Identify which cell holds the provided text, then report its [X, Y] central coordinate. 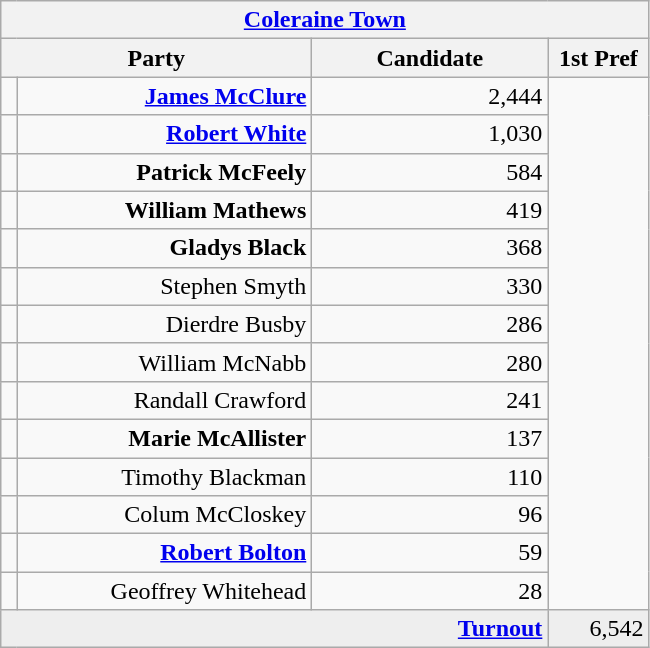
Party [156, 58]
Timothy Blackman [164, 477]
Robert White [164, 134]
330 [430, 286]
1st Pref [598, 58]
Marie McAllister [164, 438]
Robert Bolton [164, 553]
59 [430, 553]
368 [430, 248]
96 [430, 515]
6,542 [598, 629]
419 [430, 210]
Randall Crawford [164, 400]
Gladys Black [164, 248]
William Mathews [164, 210]
Geoffrey Whitehead [164, 591]
William McNabb [164, 362]
1,030 [430, 134]
Turnout [274, 629]
280 [430, 362]
Stephen Smyth [164, 286]
584 [430, 172]
137 [430, 438]
286 [430, 324]
Patrick McFeely [164, 172]
2,444 [430, 96]
James McClure [164, 96]
Candidate [430, 58]
241 [430, 400]
110 [430, 477]
Dierdre Busby [164, 324]
Colum McCloskey [164, 515]
28 [430, 591]
Coleraine Town [325, 20]
